Determine the (X, Y) coordinate at the center of the cell enclosing the given text.  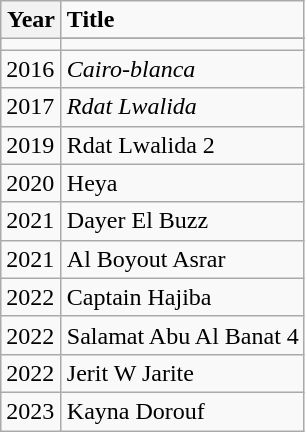
Dayer El Buzz (182, 221)
2019 (32, 145)
2020 (32, 183)
Captain Hajiba (182, 297)
Cairo-blanca (182, 69)
2023 (32, 411)
Al Boyout Asrar (182, 259)
Title (182, 20)
2016 (32, 69)
Year (32, 20)
Rdat Lwalida (182, 107)
2017 (32, 107)
Kayna Dorouf (182, 411)
Salamat Abu Al Banat 4 (182, 335)
Jerit W Jarite (182, 373)
Heya (182, 183)
Rdat Lwalida 2 (182, 145)
